Locate the cell with the specified text and output its [X, Y] center coordinate. 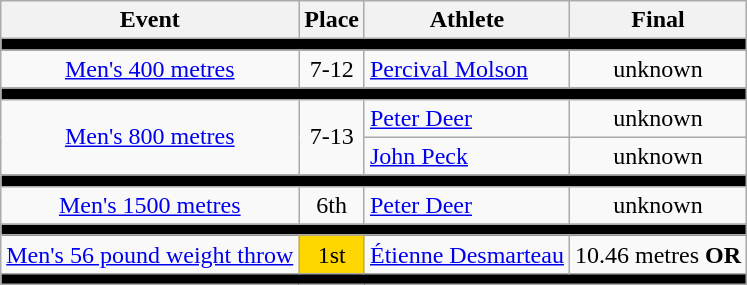
Men's 56 pound weight throw [150, 254]
Place [332, 20]
7-13 [332, 137]
7-12 [332, 69]
Percival Molson [466, 69]
Men's 1500 metres [150, 205]
6th [332, 205]
Athlete [466, 20]
10.46 metres OR [658, 254]
Men's 400 metres [150, 69]
John Peck [466, 156]
1st [332, 254]
Men's 800 metres [150, 137]
Event [150, 20]
Étienne Desmarteau [466, 254]
Final [658, 20]
